Find where the given text appears and provide that cell's center as (x, y) coordinate. 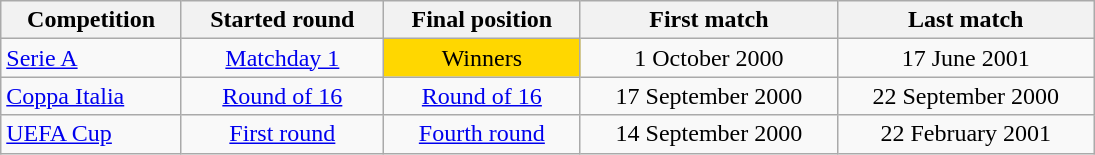
Last match (966, 20)
UEFA Cup (92, 134)
First round (282, 134)
Started round (282, 20)
First match (708, 20)
Winners (482, 58)
22 September 2000 (966, 96)
1 October 2000 (708, 58)
22 February 2001 (966, 134)
Fourth round (482, 134)
17 September 2000 (708, 96)
Serie A (92, 58)
14 September 2000 (708, 134)
Matchday 1 (282, 58)
Final position (482, 20)
17 June 2001 (966, 58)
Competition (92, 20)
Coppa Italia (92, 96)
